Return [X, Y] of the center of cell containing provided text 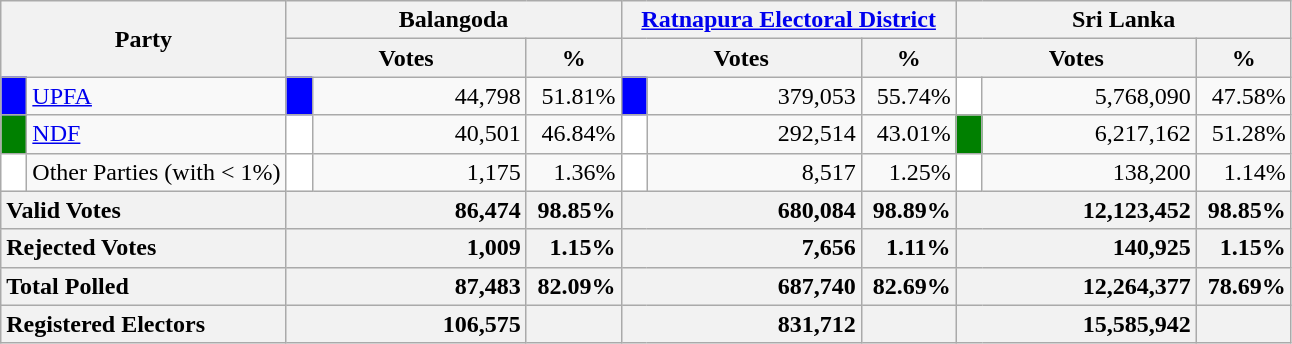
Total Polled [144, 286]
51.28% [1244, 134]
687,740 [741, 286]
98.89% [908, 210]
12,264,377 [1076, 286]
7,656 [741, 248]
Party [144, 39]
1,009 [406, 248]
51.81% [574, 96]
86,474 [406, 210]
680,084 [741, 210]
46.84% [574, 134]
1.36% [574, 172]
140,925 [1076, 248]
Ratnapura Electoral District [788, 20]
43.01% [908, 134]
82.69% [908, 286]
Balangoda [454, 20]
87,483 [406, 286]
292,514 [754, 134]
138,200 [1089, 172]
12,123,452 [1076, 210]
82.09% [574, 286]
Registered Electors [144, 324]
78.69% [1244, 286]
Sri Lanka [1124, 20]
1.11% [908, 248]
5,768,090 [1089, 96]
1.14% [1244, 172]
UPFA [156, 96]
Valid Votes [144, 210]
8,517 [754, 172]
6,217,162 [1089, 134]
1,175 [419, 172]
44,798 [419, 96]
NDF [156, 134]
Other Parties (with < 1%) [156, 172]
106,575 [406, 324]
47.58% [1244, 96]
Rejected Votes [144, 248]
55.74% [908, 96]
379,053 [754, 96]
1.25% [908, 172]
40,501 [419, 134]
15,585,942 [1076, 324]
831,712 [741, 324]
